Scan for the cell matching the given text and deliver its (x, y) coordinate at center. 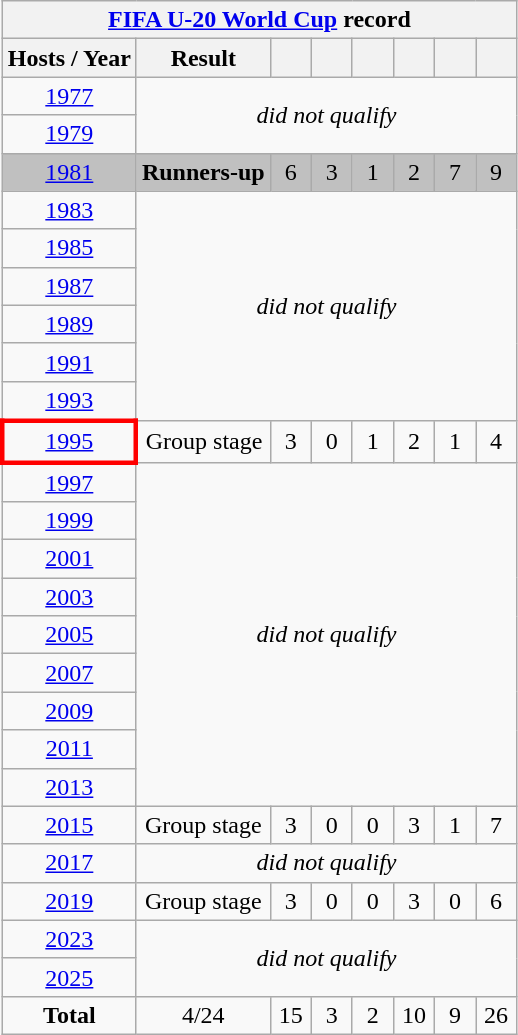
1981 (69, 172)
2015 (69, 825)
1985 (69, 248)
2025 (69, 977)
Result (203, 58)
2009 (69, 711)
1995 (69, 442)
1993 (69, 401)
1997 (69, 482)
10 (414, 1015)
Total (69, 1015)
1991 (69, 362)
2001 (69, 559)
1983 (69, 210)
1989 (69, 324)
1987 (69, 286)
1999 (69, 521)
1979 (69, 134)
2017 (69, 863)
2003 (69, 597)
15 (290, 1015)
26 (496, 1015)
2005 (69, 635)
2007 (69, 673)
2019 (69, 901)
2023 (69, 939)
Hosts / Year (69, 58)
Runners-up (203, 172)
4 (496, 442)
1977 (69, 96)
2011 (69, 749)
FIFA U-20 World Cup record (259, 20)
4/24 (203, 1015)
2013 (69, 787)
